Find where the given text appears and provide that cell's center as (x, y) coordinate. 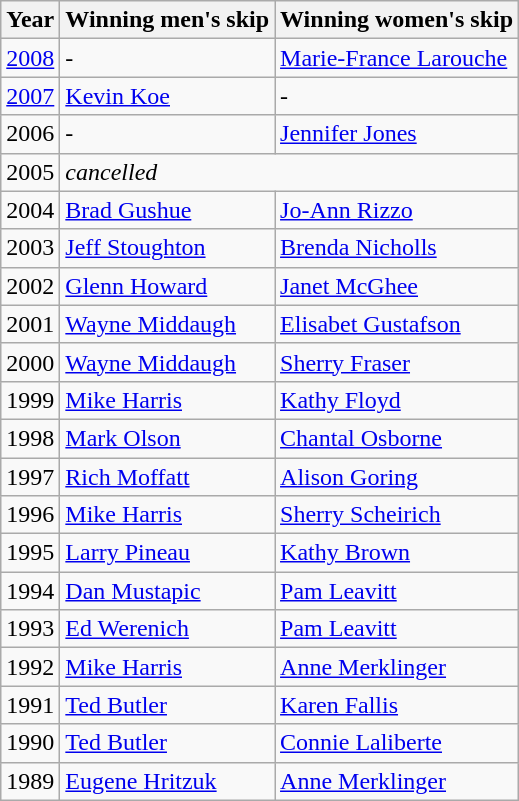
Karen Fallis (397, 705)
Glenn Howard (168, 286)
Kathy Brown (397, 553)
Mark Olson (168, 438)
Winning women's skip (397, 20)
1994 (30, 591)
1991 (30, 705)
1999 (30, 400)
Sherry Fraser (397, 362)
2006 (30, 134)
2008 (30, 58)
2001 (30, 324)
2005 (30, 172)
Elisabet Gustafson (397, 324)
Jo-Ann Rizzo (397, 210)
Rich Moffatt (168, 477)
Sherry Scheirich (397, 515)
2004 (30, 210)
Jennifer Jones (397, 134)
1990 (30, 743)
Winning men's skip (168, 20)
Ed Werenich (168, 629)
Chantal Osborne (397, 438)
1992 (30, 667)
Connie Laliberte (397, 743)
Brenda Nicholls (397, 248)
Kevin Koe (168, 96)
cancelled (290, 172)
Eugene Hritzuk (168, 781)
1993 (30, 629)
Alison Goring (397, 477)
Dan Mustapic (168, 591)
2007 (30, 96)
1998 (30, 438)
1995 (30, 553)
2002 (30, 286)
Kathy Floyd (397, 400)
Brad Gushue (168, 210)
Marie-France Larouche (397, 58)
Larry Pineau (168, 553)
Jeff Stoughton (168, 248)
Year (30, 20)
2003 (30, 248)
1989 (30, 781)
1996 (30, 515)
1997 (30, 477)
2000 (30, 362)
Janet McGhee (397, 286)
